Return the (x, y) coordinate for the center point of the cell that contains the specified text.  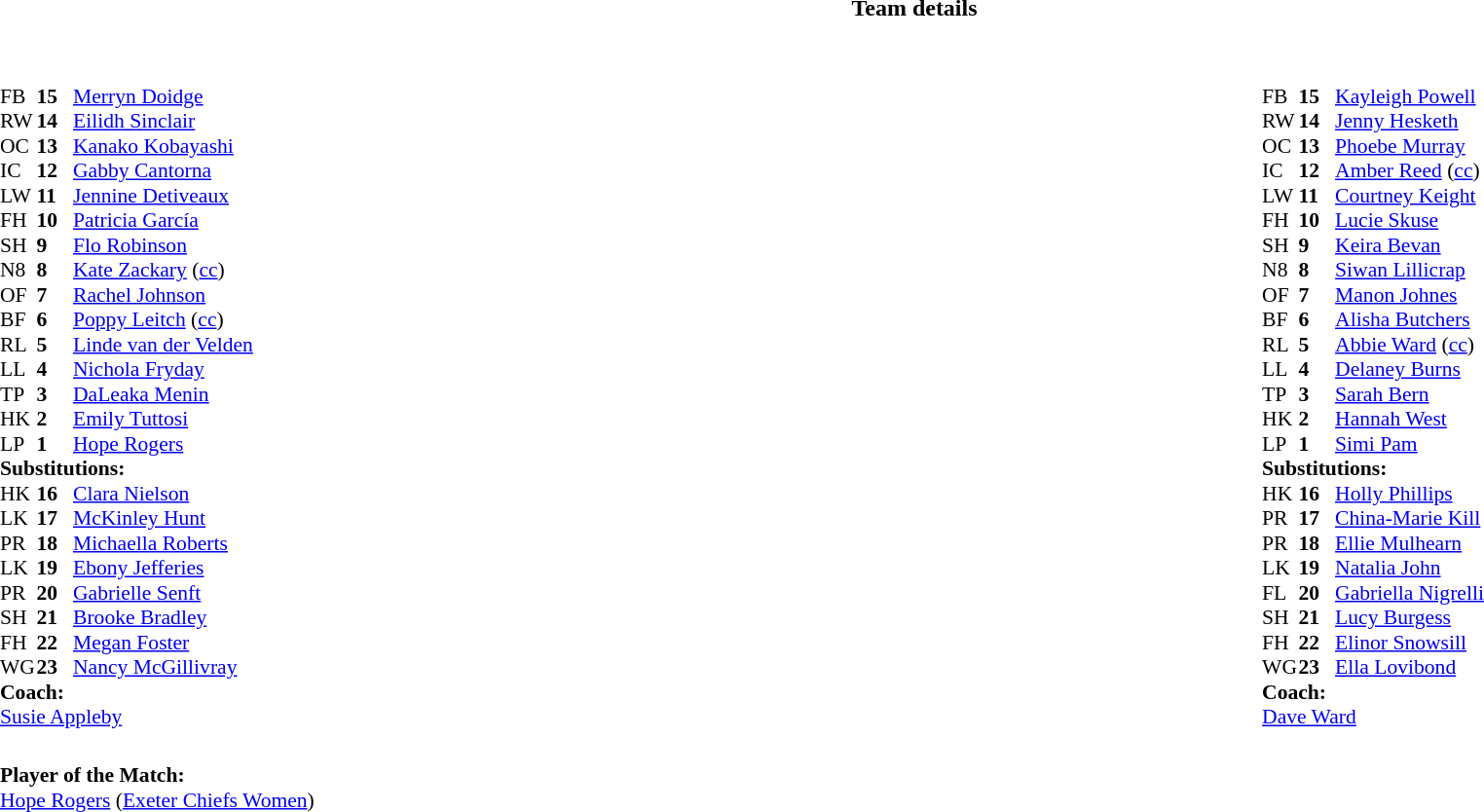
Michaella Roberts (164, 543)
Rachel Johnson (164, 295)
Sarah Bern (1410, 394)
Nichola Fryday (164, 369)
Kayleigh Powell (1410, 96)
Dave Ward (1373, 718)
Gabriella Nigrelli (1410, 593)
Emily Tuttosi (164, 420)
Siwan Lillicrap (1410, 270)
Eilidh Sinclair (164, 122)
Amber Reed (cc) (1410, 170)
Clara Nielson (164, 494)
Delaney Burns (1410, 369)
Jenny Hesketh (1410, 122)
Flo Robinson (164, 245)
Susie Appleby (127, 718)
Patricia García (164, 221)
Courtney Keight (1410, 196)
China-Marie Kill (1410, 519)
Abbie Ward (cc) (1410, 345)
Keira Bevan (1410, 245)
Holly Phillips (1410, 494)
Elinor Snowsill (1410, 643)
Lucy Burgess (1410, 618)
Nancy McGillivray (164, 667)
Poppy Leitch (cc) (164, 320)
Brooke Bradley (164, 618)
Gabby Cantorna (164, 170)
Megan Foster (164, 643)
Gabrielle Senft (164, 593)
Hope Rogers (164, 444)
Alisha Butchers (1410, 320)
McKinley Hunt (164, 519)
Ebony Jefferies (164, 568)
Hannah West (1410, 420)
DaLeaka Menin (164, 394)
Natalia John (1410, 568)
FL (1280, 593)
Kanako Kobayashi (164, 146)
Manon Johnes (1410, 295)
Linde van der Velden (164, 345)
Ella Lovibond (1410, 667)
Ellie Mulhearn (1410, 543)
Phoebe Murray (1410, 146)
Merryn Doidge (164, 96)
Kate Zackary (cc) (164, 270)
Jennine Detiveaux (164, 196)
Simi Pam (1410, 444)
Lucie Skuse (1410, 221)
